Return [x, y] of the center of cell containing provided text 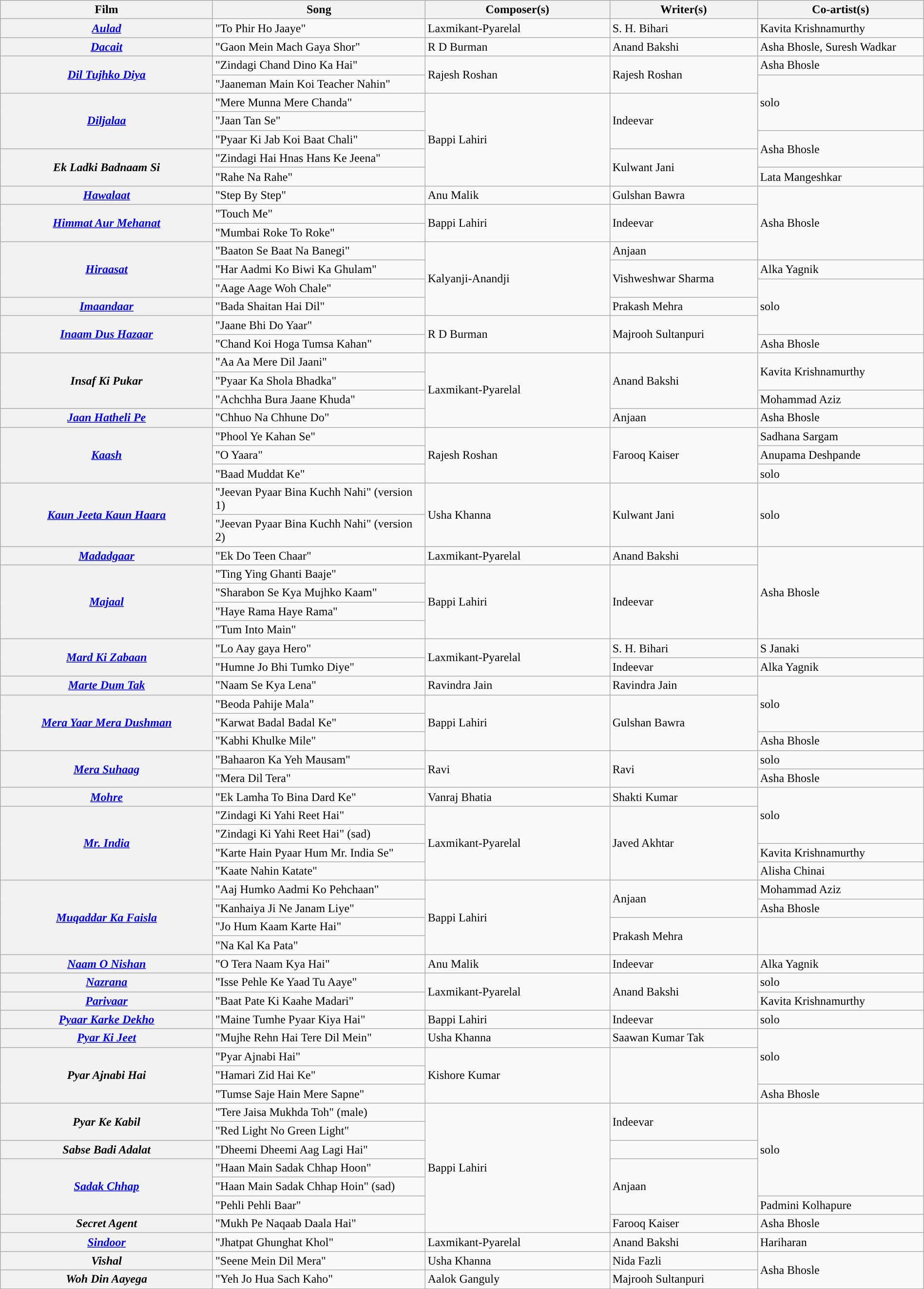
"Ting Ying Ghanti Baaje" [319, 574]
"Humne Jo Bhi Tumko Diye" [319, 667]
Writer(s) [683, 10]
"Lo Aay gaya Hero" [319, 648]
Diljalaa [107, 121]
"Mukh Pe Naqaab Daala Hai" [319, 1224]
Vishweshwar Sharma [683, 279]
"Karwat Badal Badal Ke" [319, 723]
Asha Bhosle, Suresh Wadkar [840, 47]
Song [319, 10]
Madadgaar [107, 555]
"Na Kal Ka Pata" [319, 945]
"Kanhaiya Ji Ne Janam Liye" [319, 908]
"Zindagi Chand Dino Ka Hai" [319, 65]
Sadak Chhap [107, 1187]
Vishal [107, 1261]
Secret Agent [107, 1224]
"Touch Me" [319, 214]
"Red Light No Green Light" [319, 1131]
Hariharan [840, 1242]
Co-artist(s) [840, 10]
"Hamari Zid Hai Ke" [319, 1075]
"Haan Main Sadak Chhap Hoon" [319, 1168]
Pyaar Karke Dekho [107, 1019]
Composer(s) [518, 10]
"Rahe Na Rahe" [319, 176]
"Step By Step" [319, 195]
"O Tera Naam Kya Hai" [319, 964]
"Karte Hain Pyaar Hum Mr. India Se" [319, 853]
Insaf Ki Pukar [107, 381]
"Isse Pehle Ke Yaad Tu Aaye" [319, 982]
"Kaate Nahin Katate" [319, 871]
Mera Yaar Mera Dushman [107, 723]
"Tere Jaisa Mukhda Toh" (male) [319, 1112]
Saawan Kumar Tak [683, 1038]
"Mere Munna Mere Chanda" [319, 102]
"Jaaneman Main Koi Teacher Nahin" [319, 84]
Himmat Aur Mehanat [107, 223]
"Pyaar Ki Jab Koi Baat Chali" [319, 139]
"Dheemi Dheemi Aag Lagi Hai" [319, 1149]
Kaash [107, 455]
"Mujhe Rehn Hai Tere Dil Mein" [319, 1038]
"Gaon Mein Mach Gaya Shor" [319, 47]
"Aage Aage Woh Chale" [319, 288]
Lata Mangeshkar [840, 176]
Nazrana [107, 982]
Woh Din Aayega [107, 1279]
Ek Ladki Badnaam Si [107, 167]
Dil Tujhko Diya [107, 75]
"Pehli Pehli Baar" [319, 1205]
Naam O Nishan [107, 964]
Aulad [107, 28]
"Bada Shaitan Hai Dil" [319, 307]
"Pyaar Ka Shola Bhadka" [319, 381]
"Pyar Ajnabi Hai" [319, 1056]
Dacait [107, 47]
"Mumbai Roke To Roke" [319, 233]
"Ek Do Teen Chaar" [319, 555]
"Chhuo Na Chhune Do" [319, 418]
"Jhatpat Ghunghat Khol" [319, 1242]
Muqaddar Ka Faisla [107, 918]
"Haye Rama Haye Rama" [319, 611]
Pyar Ke Kabil [107, 1121]
"Phool Ye Kahan Se" [319, 436]
Padmini Kolhapure [840, 1205]
"Yeh Jo Hua Sach Kaho" [319, 1279]
Majaal [107, 602]
S Janaki [840, 648]
"Maine Tumhe Pyaar Kiya Hai" [319, 1019]
"Jeevan Pyaar Bina Kuchh Nahi" (version 1) [319, 498]
"Zindagi Ki Yahi Reet Hai" [319, 815]
Jaan Hatheli Pe [107, 418]
"Bahaaron Ka Yeh Mausam" [319, 760]
"Zindagi Hai Hnas Hans Ke Jeena" [319, 158]
Mohre [107, 797]
"Baad Muddat Ke" [319, 473]
Film [107, 10]
Parivaar [107, 1001]
Javed Akhtar [683, 843]
"Ek Lamha To Bina Dard Ke" [319, 797]
Kalyanji-Anandji [518, 279]
Hawalaat [107, 195]
"Baat Pate Ki Kaahe Madari" [319, 1001]
"Tumse Saje Hain Mere Sapne" [319, 1094]
Mard Ki Zabaan [107, 658]
Imaandaar [107, 307]
Pyar Ki Jeet [107, 1038]
Alisha Chinai [840, 871]
"Naam Se Kya Lena" [319, 685]
Sindoor [107, 1242]
Inaam Dus Hazaar [107, 334]
Kishore Kumar [518, 1075]
"Mera Dil Tera" [319, 778]
Aalok Ganguly [518, 1279]
"Chand Koi Hoga Tumsa Kahan" [319, 344]
"Jo Hum Kaam Karte Hai" [319, 927]
Hiraasat [107, 270]
Shakti Kumar [683, 797]
"Kabhi Khulke Mile" [319, 741]
Sabse Badi Adalat [107, 1149]
Nida Fazli [683, 1261]
"Beoda Pahije Mala" [319, 704]
"Achchha Bura Jaane Khuda" [319, 399]
Marte Dum Tak [107, 685]
"Baaton Se Baat Na Banegi" [319, 251]
"Tum Into Main" [319, 630]
Mera Suhaag [107, 769]
"Aaj Humko Aadmi Ko Pehchaan" [319, 890]
"Jeevan Pyaar Bina Kuchh Nahi" (version 2) [319, 530]
"Har Aadmi Ko Biwi Ka Ghulam" [319, 270]
"Sharabon Se Kya Mujhko Kaam" [319, 593]
"Seene Mein Dil Mera" [319, 1261]
Mr. India [107, 843]
Kaun Jeeta Kaun Haara [107, 514]
"To Phir Ho Jaaye" [319, 28]
"Zindagi Ki Yahi Reet Hai" (sad) [319, 834]
Sadhana Sargam [840, 436]
"Haan Main Sadak Chhap Hoin" (sad) [319, 1187]
Pyar Ajnabi Hai [107, 1075]
Anupama Deshpande [840, 455]
"Jaane Bhi Do Yaar" [319, 325]
"Aa Aa Mere Dil Jaani" [319, 362]
"Jaan Tan Se" [319, 121]
"O Yaara" [319, 455]
Vanraj Bhatia [518, 797]
